Provide the [X, Y] coordinate of the cell's center where the given text is located.  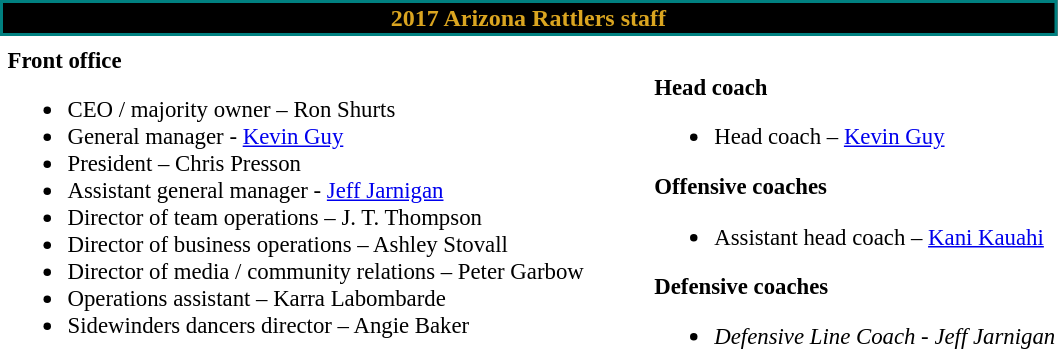
2017 Arizona Rattlers staff [528, 18]
